Extract the [x, y] coordinate from the center of the cell holding the provided text.  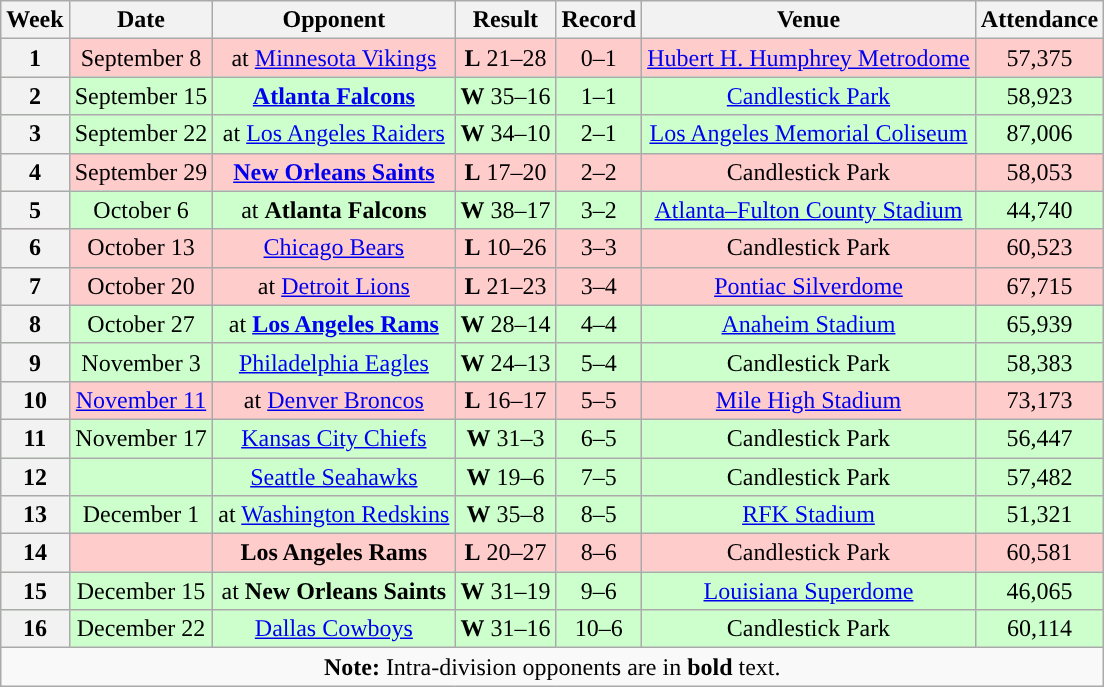
October 27 [141, 324]
Kansas City Chiefs [334, 438]
at Detroit Lions [334, 286]
W 34–10 [506, 134]
44,740 [1039, 210]
3–2 [599, 210]
December 1 [141, 515]
0–1 [599, 58]
3 [35, 134]
Result [506, 20]
5–4 [599, 362]
12 [35, 477]
L 16–17 [506, 400]
at Atlanta Falcons [334, 210]
15 [35, 591]
56,447 [1039, 438]
Seattle Seahawks [334, 477]
Louisiana Superdome [809, 591]
Note: Intra-division opponents are in bold text. [552, 667]
L 17–20 [506, 172]
3–4 [599, 286]
Los Angeles Rams [334, 553]
Week [35, 20]
65,939 [1039, 324]
Attendance [1039, 20]
58,923 [1039, 96]
September 8 [141, 58]
7 [35, 286]
57,375 [1039, 58]
W 31–19 [506, 591]
W 19–6 [506, 477]
2 [35, 96]
46,065 [1039, 591]
L 21–23 [506, 286]
Mile High Stadium [809, 400]
Dallas Cowboys [334, 629]
58,053 [1039, 172]
L 20–27 [506, 553]
57,482 [1039, 477]
Atlanta Falcons [334, 96]
Anaheim Stadium [809, 324]
14 [35, 553]
10 [35, 400]
6–5 [599, 438]
Pontiac Silverdome [809, 286]
September 22 [141, 134]
W 31–3 [506, 438]
at Minnesota Vikings [334, 58]
3–3 [599, 248]
11 [35, 438]
New Orleans Saints [334, 172]
1–1 [599, 96]
RFK Stadium [809, 515]
Hubert H. Humphrey Metrodome [809, 58]
73,173 [1039, 400]
Record [599, 20]
Atlanta–Fulton County Stadium [809, 210]
W 28–14 [506, 324]
60,581 [1039, 553]
October 13 [141, 248]
58,383 [1039, 362]
at Denver Broncos [334, 400]
December 22 [141, 629]
November 17 [141, 438]
W 38–17 [506, 210]
W 31–16 [506, 629]
L 21–28 [506, 58]
51,321 [1039, 515]
December 15 [141, 591]
9 [35, 362]
5–5 [599, 400]
at Los Angeles Rams [334, 324]
September 15 [141, 96]
September 29 [141, 172]
W 24–13 [506, 362]
Venue [809, 20]
L 10–26 [506, 248]
at New Orleans Saints [334, 591]
November 3 [141, 362]
60,523 [1039, 248]
6 [35, 248]
5 [35, 210]
4 [35, 172]
W 35–16 [506, 96]
October 20 [141, 286]
8 [35, 324]
November 11 [141, 400]
4–4 [599, 324]
Date [141, 20]
10–6 [599, 629]
October 6 [141, 210]
Chicago Bears [334, 248]
Philadelphia Eagles [334, 362]
W 35–8 [506, 515]
87,006 [1039, 134]
1 [35, 58]
8–6 [599, 553]
16 [35, 629]
Los Angeles Memorial Coliseum [809, 134]
60,114 [1039, 629]
9–6 [599, 591]
at Los Angeles Raiders [334, 134]
Opponent [334, 20]
67,715 [1039, 286]
7–5 [599, 477]
2–1 [599, 134]
13 [35, 515]
at Washington Redskins [334, 515]
8–5 [599, 515]
2–2 [599, 172]
